Detect which cell encompasses the target text, then output its (X, Y) center coordinate. 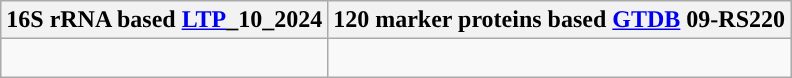
16S rRNA based LTP_10_2024 (164, 20)
120 marker proteins based GTDB 09-RS220 (560, 20)
